Detect which cell encompasses the target text, then output its [x, y] center coordinate. 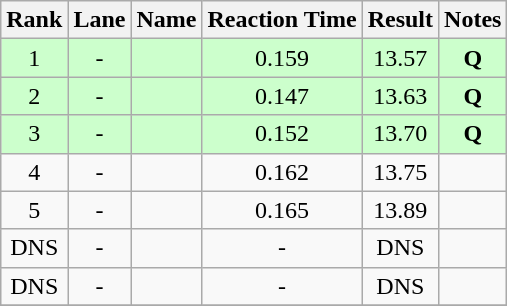
Lane [100, 20]
Result [400, 20]
13.57 [400, 58]
13.70 [400, 134]
0.165 [282, 210]
13.75 [400, 172]
0.159 [282, 58]
Rank [34, 20]
13.89 [400, 210]
0.162 [282, 172]
0.152 [282, 134]
Notes [473, 20]
3 [34, 134]
13.63 [400, 96]
Name [166, 20]
2 [34, 96]
Reaction Time [282, 20]
1 [34, 58]
0.147 [282, 96]
4 [34, 172]
5 [34, 210]
